From the cell containing the given text, extract its center point as [x, y] coordinate. 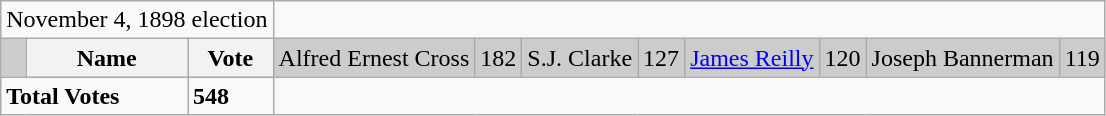
Total Votes [94, 96]
James Reilly [752, 58]
127 [662, 58]
S.J. Clarke [580, 58]
Alfred Ernest Cross [374, 58]
182 [498, 58]
Vote [231, 58]
Name [107, 58]
November 4, 1898 election [137, 20]
119 [1082, 58]
548 [231, 96]
Joseph Bannerman [962, 58]
120 [842, 58]
